Identify which cell holds the provided text, then report its (X, Y) central coordinate. 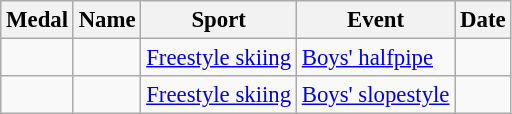
Boys' slopestyle (375, 95)
Medal (38, 20)
Boys' halfpipe (375, 58)
Sport (219, 20)
Date (483, 20)
Name (107, 20)
Event (375, 20)
